For the text-containing cell, return its midpoint in [x, y] coordinate format. 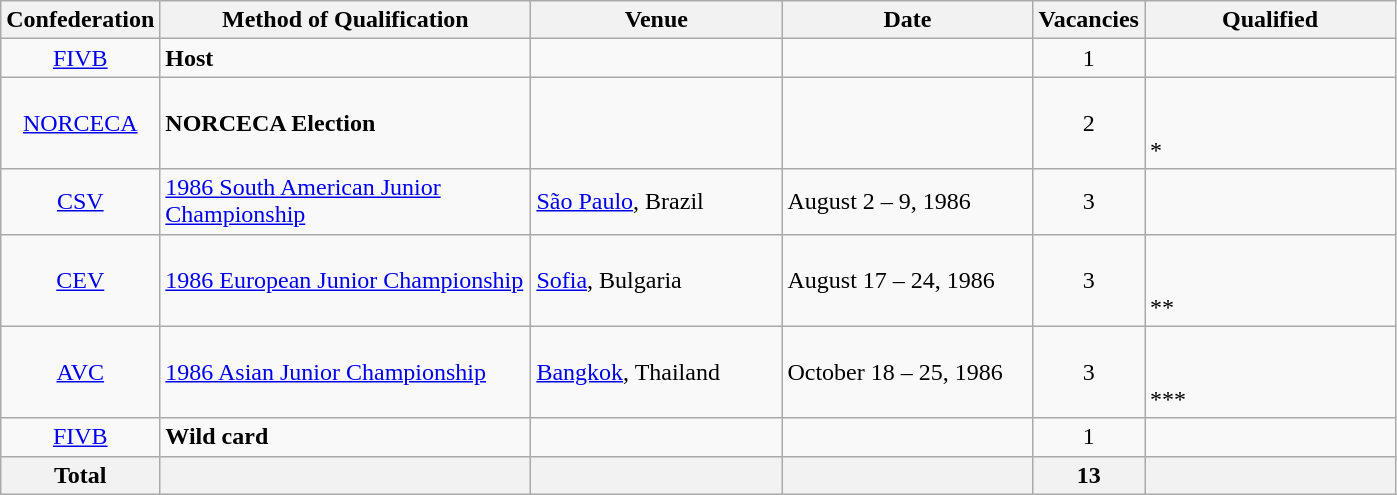
1986 Asian Junior Championship [346, 372]
Method of Qualification [346, 20]
NORCECA [80, 123]
Vacancies [1089, 20]
Venue [656, 20]
*** [1270, 372]
NORCECA Election [346, 123]
Host [346, 58]
Wild card [346, 437]
13 [1089, 475]
São Paulo, Brazil [656, 202]
AVC [80, 372]
Date [908, 20]
CSV [80, 202]
1986 South American Junior Championship [346, 202]
CEV [80, 280]
Confederation [80, 20]
Bangkok, Thailand [656, 372]
Sofia, Bulgaria [656, 280]
August 2 – 9, 1986 [908, 202]
October 18 – 25, 1986 [908, 372]
** [1270, 280]
Total [80, 475]
1986 European Junior Championship [346, 280]
August 17 – 24, 1986 [908, 280]
* [1270, 123]
Qualified [1270, 20]
2 [1089, 123]
